Return (x, y) of the center of cell containing provided text 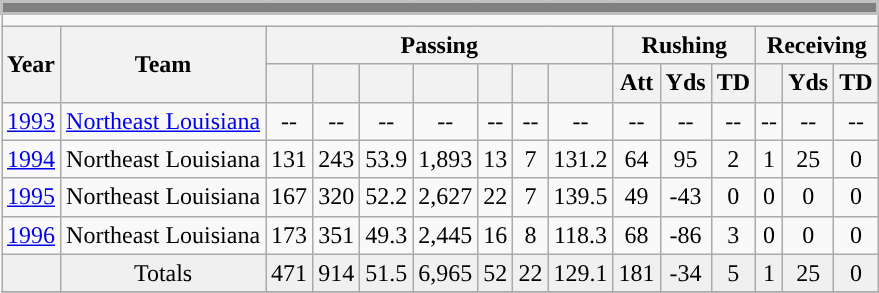
3 (733, 235)
243 (336, 159)
471 (290, 273)
51.5 (386, 273)
95 (686, 159)
181 (636, 273)
131.2 (580, 159)
351 (336, 235)
2,627 (446, 197)
1994 (32, 159)
16 (496, 235)
Att (636, 83)
2,445 (446, 235)
Rushing (684, 45)
5 (733, 273)
118.3 (580, 235)
Receiving (818, 45)
167 (290, 197)
1993 (32, 121)
1,893 (446, 159)
64 (636, 159)
Totals (164, 273)
131 (290, 159)
320 (336, 197)
8 (530, 235)
52 (496, 273)
139.5 (580, 197)
Year (32, 64)
2 (733, 159)
1995 (32, 197)
914 (336, 273)
49.3 (386, 235)
13 (496, 159)
53.9 (386, 159)
1996 (32, 235)
Team (164, 64)
-43 (686, 197)
49 (636, 197)
Passing (440, 45)
52.2 (386, 197)
-86 (686, 235)
173 (290, 235)
6,965 (446, 273)
129.1 (580, 273)
-34 (686, 273)
68 (636, 235)
